Extract the [X, Y] coordinate from the center of the cell holding the provided text.  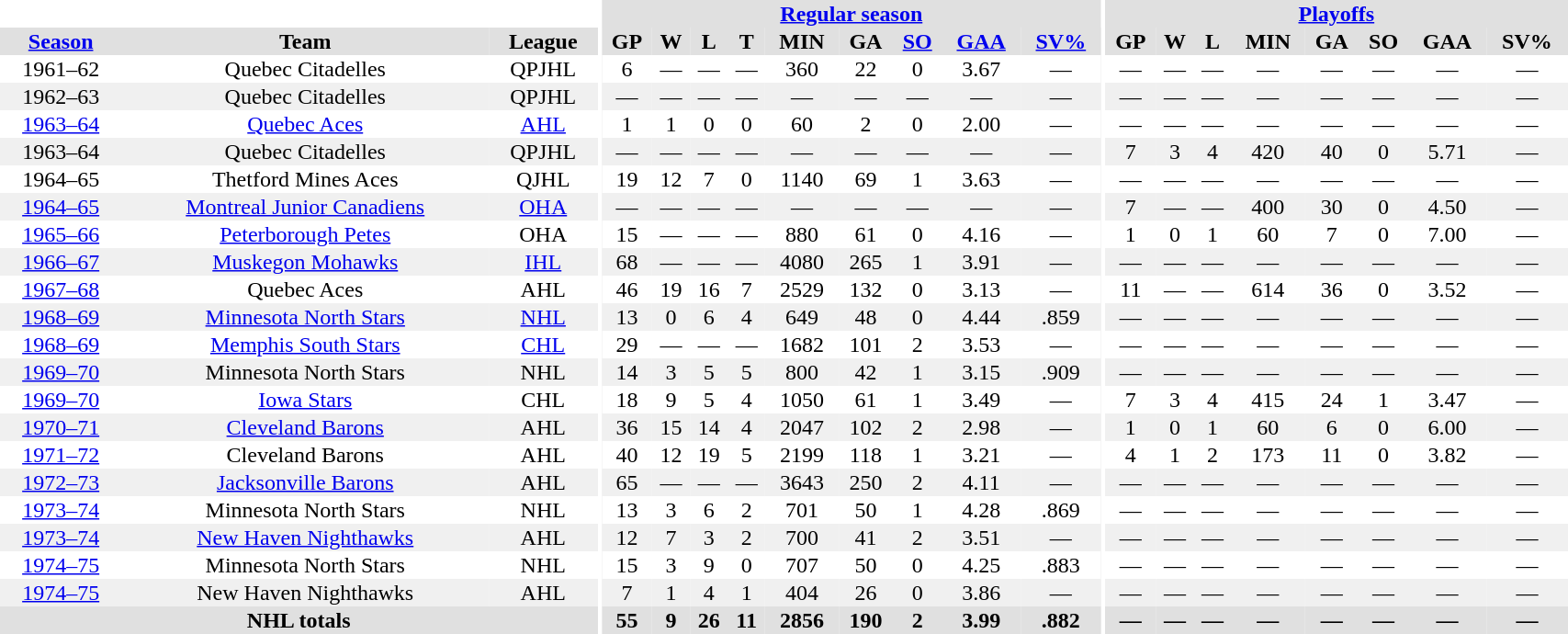
.883 [1061, 565]
701 [802, 510]
1972–73 [61, 482]
Regular season [852, 14]
415 [1269, 400]
4.44 [981, 317]
3.47 [1448, 400]
Memphis South Stars [305, 345]
16 [709, 289]
700 [802, 538]
4.28 [981, 510]
360 [802, 69]
Thetford Mines Aces [305, 179]
IHL [543, 262]
880 [802, 234]
3.99 [981, 620]
.909 [1061, 372]
55 [626, 620]
3.21 [981, 455]
65 [626, 482]
3.82 [1448, 455]
4.25 [981, 565]
.859 [1061, 317]
2856 [802, 620]
3.67 [981, 69]
T [746, 41]
3.49 [981, 400]
102 [865, 427]
.882 [1061, 620]
3.15 [981, 372]
3.86 [981, 593]
173 [1269, 455]
30 [1332, 207]
41 [865, 538]
46 [626, 289]
Season [61, 41]
3.91 [981, 262]
3.52 [1448, 289]
4080 [802, 262]
1966–67 [61, 262]
Jacksonville Barons [305, 482]
1967–68 [61, 289]
68 [626, 262]
22 [865, 69]
250 [865, 482]
118 [865, 455]
420 [1269, 152]
614 [1269, 289]
69 [865, 179]
649 [802, 317]
3643 [802, 482]
3.53 [981, 345]
4.50 [1448, 207]
48 [865, 317]
42 [865, 372]
2529 [802, 289]
707 [802, 565]
132 [865, 289]
6.00 [1448, 427]
800 [802, 372]
101 [865, 345]
4.11 [981, 482]
2199 [802, 455]
Peterborough Petes [305, 234]
QJHL [543, 179]
400 [1269, 207]
2.00 [981, 124]
18 [626, 400]
4.16 [981, 234]
1962–63 [61, 96]
.869 [1061, 510]
190 [865, 620]
265 [865, 262]
1971–72 [61, 455]
2047 [802, 427]
1050 [802, 400]
29 [626, 345]
3.63 [981, 179]
1961–62 [61, 69]
1965–66 [61, 234]
5.71 [1448, 152]
3.13 [981, 289]
Muskegon Mohawks [305, 262]
24 [1332, 400]
League [543, 41]
Team [305, 41]
Playoffs [1336, 14]
1682 [802, 345]
2.98 [981, 427]
Montreal Junior Canadiens [305, 207]
NHL totals [299, 620]
Iowa Stars [305, 400]
404 [802, 593]
7.00 [1448, 234]
1140 [802, 179]
1970–71 [61, 427]
3.51 [981, 538]
